For the text-containing cell, return its midpoint in [X, Y] coordinate format. 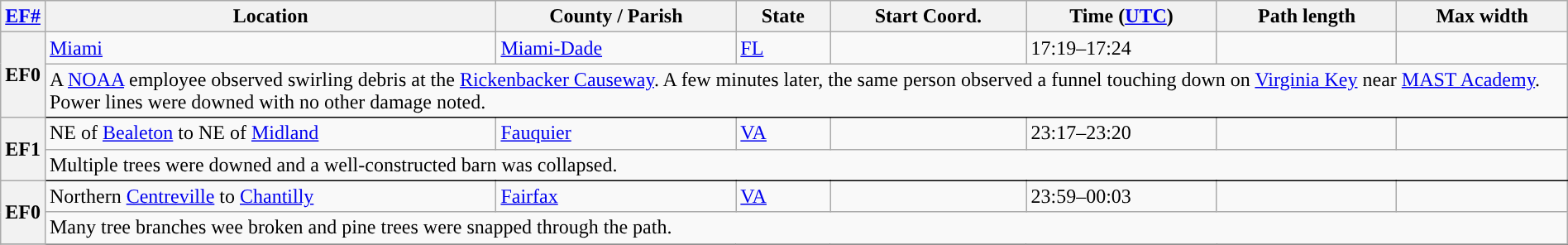
FL [783, 48]
Fauquier [616, 133]
23:59–00:03 [1121, 196]
Location [270, 17]
EF1 [23, 149]
Many tree branches wee broken and pine trees were snapped through the path. [806, 228]
23:17–23:20 [1121, 133]
Multiple trees were downed and a well-constructed barn was collapsed. [806, 165]
Start Coord. [928, 17]
Fairfax [616, 196]
Miami-Dade [616, 48]
Miami [270, 48]
NE of Bealeton to NE of Midland [270, 133]
Northern Centreville to Chantilly [270, 196]
State [783, 17]
Path length [1307, 17]
Time (UTC) [1121, 17]
17:19–17:24 [1121, 48]
EF# [23, 17]
County / Parish [616, 17]
Max width [1482, 17]
